Find where the given text appears and provide that cell's center as [x, y] coordinate. 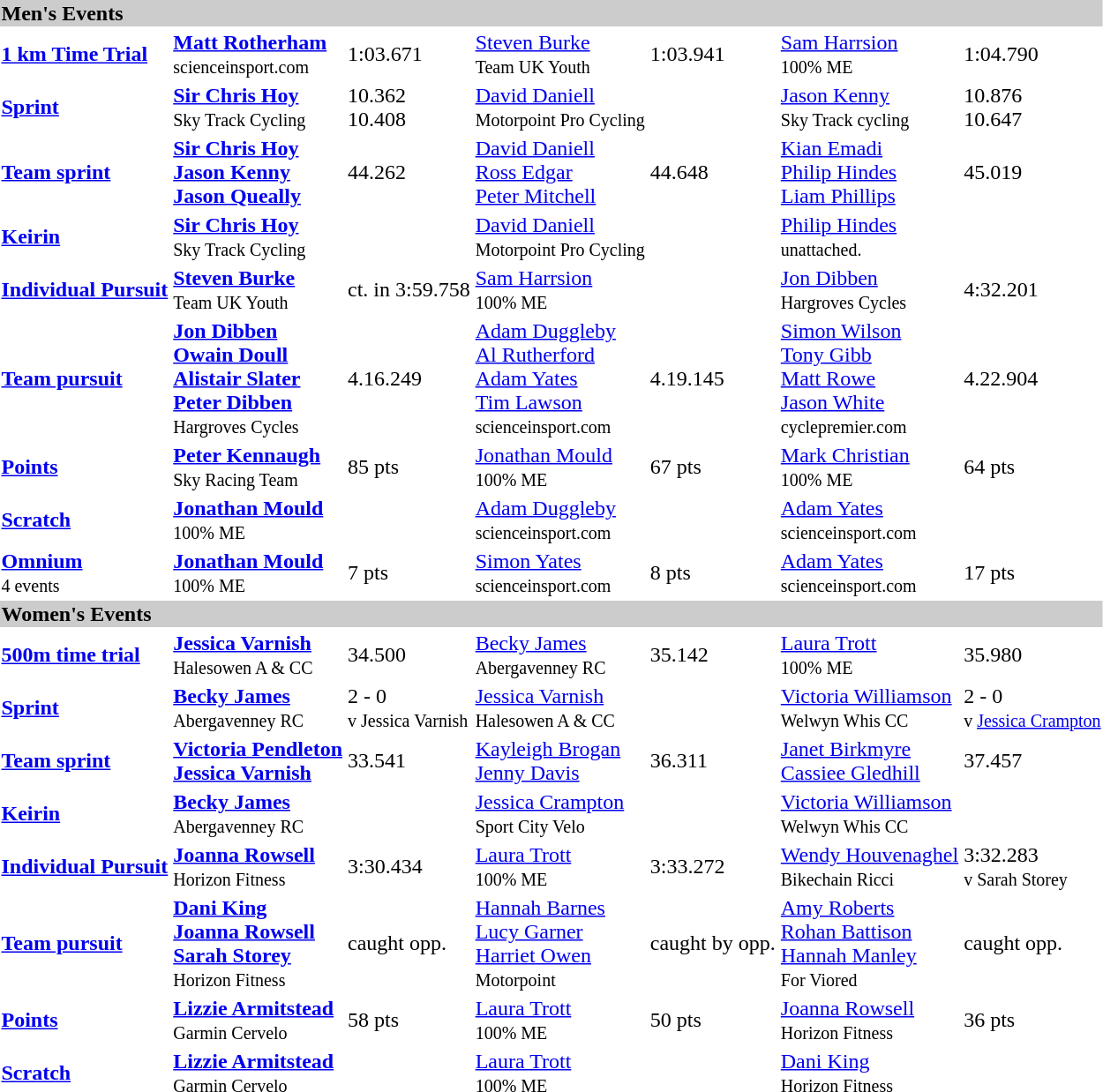
Sir Chris HoyJason KennyJason Queally [258, 172]
caught by opp. [713, 944]
Scratch [85, 520]
Men's Events [551, 13]
Philip Hindesunattached. [869, 236]
Jessica CramptonSport City Velo [559, 813]
Peter KennaughSky Racing Team [258, 467]
David DaniellRoss EdgarPeter Mitchell [559, 172]
4.19.145 [713, 378]
Hannah BarnesLucy GarnerHarriet Owen Motorpoint [559, 944]
4:32.201 [1032, 289]
Janet BirkmyreCassiee Gledhill [869, 760]
Simon Yatesscienceinsport.com [559, 573]
67 pts [713, 467]
35.980 [1032, 654]
Adam Dugglebyscienceinsport.com [559, 520]
1:03.671 [409, 55]
34.500 [409, 654]
Jason KennySky Track cycling [869, 108]
17 pts [1032, 573]
Amy RobertsRohan BattisonHannah Manley For Viored [869, 944]
4.22.904 [1032, 378]
64 pts [1032, 467]
10.36210.408 [409, 108]
33.541 [409, 760]
7 pts [409, 573]
Dani KingJoanna RowsellSarah Storey Horizon Fitness [258, 944]
Omnium4 events [85, 573]
Matt Rotherham scienceinsport.com [258, 55]
37.457 [1032, 760]
Wendy HouvenaghelBikechain Ricci [869, 866]
3:30.434 [409, 866]
1:03.941 [713, 55]
Kian EmadiPhilip HindesLiam Phillips [869, 172]
1 km Time Trial [85, 55]
Simon WilsonTony GibbMatt RoweJason Whitecyclepremier.com [869, 378]
85 pts [409, 467]
4.16.249 [409, 378]
36 pts [1032, 1020]
Mark Christian100% ME [869, 467]
Jon DibbenOwain DoullAlistair SlaterPeter DibbenHargroves Cycles [258, 378]
35.142 [713, 654]
2 - 0 v Jessica Crampton [1032, 707]
Victoria PendletonJessica Varnish [258, 760]
10.87610.647 [1032, 108]
44.262 [409, 172]
50 pts [713, 1020]
Lizzie ArmitsteadGarmin Cervelo [258, 1020]
45.019 [1032, 172]
44.648 [713, 172]
1:04.790 [1032, 55]
3:33.272 [713, 866]
8 pts [713, 573]
3:32.283 v Sarah Storey [1032, 866]
Jon DibbenHargroves Cycles [869, 289]
2 - 0v Jessica Varnish [409, 707]
58 pts [409, 1020]
Adam DugglebyAl RutherfordAdam YatesTim Lawsonscienceinsport.com [559, 378]
ct. in 3:59.758 [409, 289]
36.311 [713, 760]
Kayleigh BroganJenny Davis [559, 760]
500m time trial [85, 654]
Women's Events [551, 614]
